Output the [X, Y] coordinate of the center of the cell containing the given text.  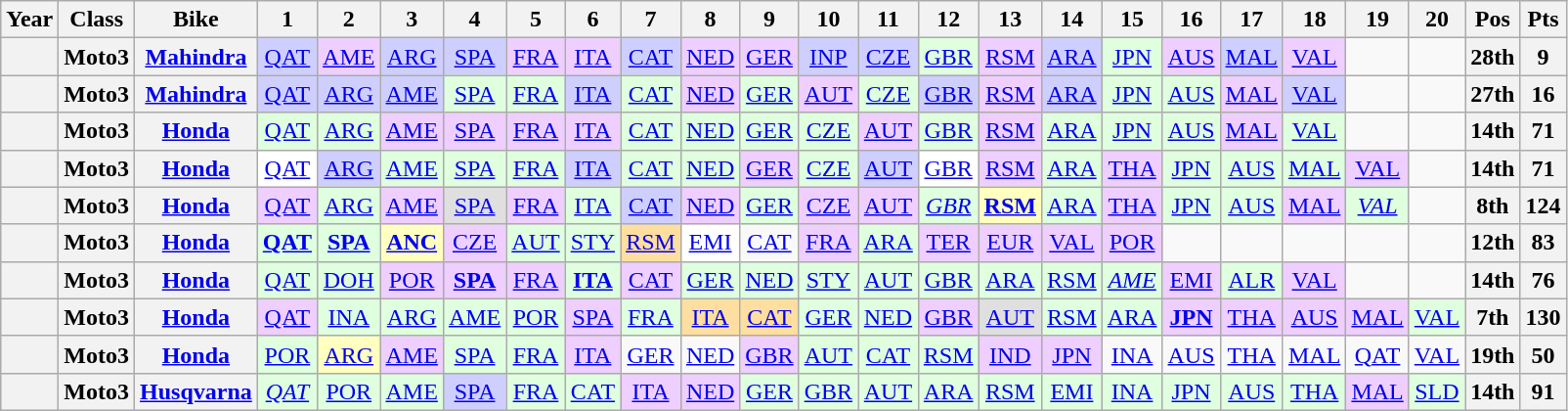
12th [1493, 243]
12 [948, 20]
13 [1010, 20]
91 [1543, 391]
83 [1543, 243]
50 [1543, 354]
Bike [196, 20]
ANC [412, 243]
Year [29, 20]
EUR [1010, 243]
14 [1071, 20]
11 [889, 20]
130 [1543, 317]
8th [1493, 205]
3 [412, 20]
7 [651, 20]
10 [828, 20]
Pts [1543, 20]
6 [592, 20]
1 [287, 20]
4 [474, 20]
20 [1437, 20]
SLD [1437, 391]
Pos [1493, 20]
5 [536, 20]
15 [1132, 20]
19 [1377, 20]
IND [1010, 354]
19th [1493, 354]
28th [1493, 57]
Class [97, 20]
DOH [349, 280]
27th [1493, 94]
TER [948, 243]
18 [1314, 20]
76 [1543, 280]
7th [1493, 317]
2 [349, 20]
ALR [1251, 280]
Husqvarna [196, 391]
124 [1543, 205]
INP [828, 57]
8 [710, 20]
17 [1251, 20]
